Search for the cell housing the specified text and yield its [X, Y] center coordinate. 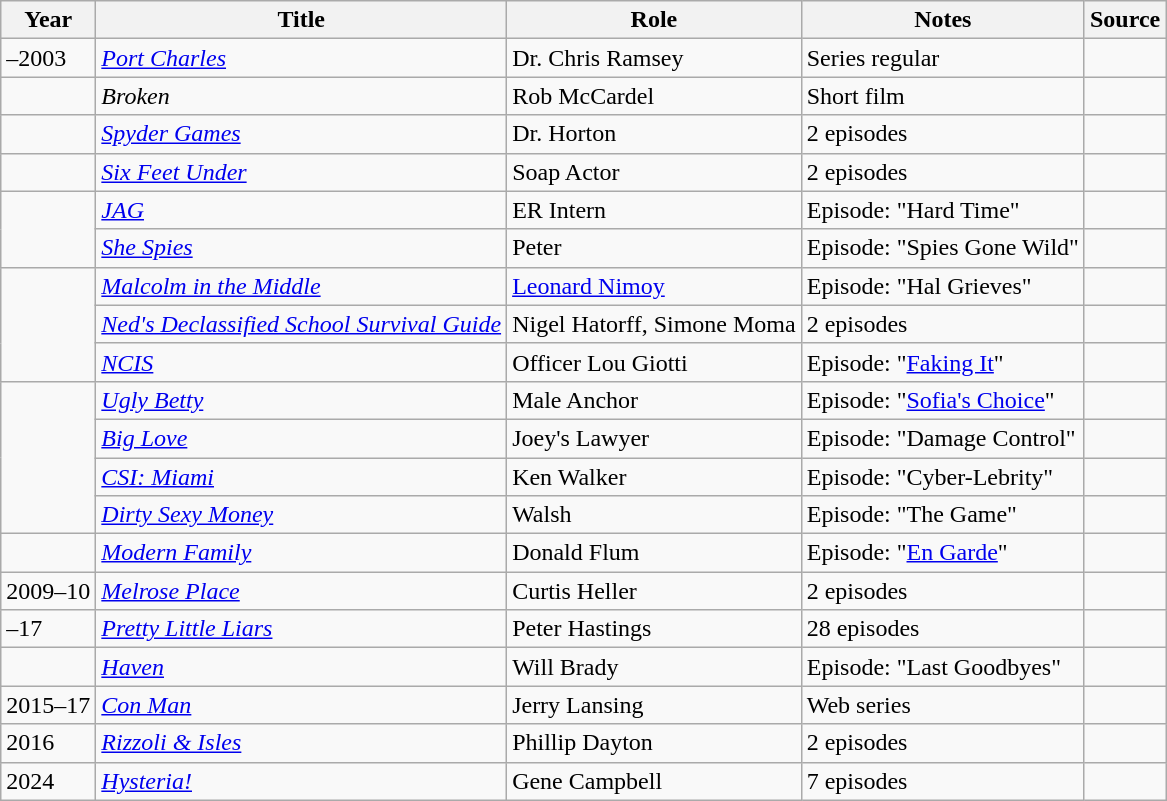
Ken Walker [654, 477]
Short film [942, 96]
Phillip Dayton [654, 743]
ER Intern [654, 210]
Episode: "Sofia's Choice" [942, 400]
Officer Lou Giotti [654, 362]
Episode: "En Garde" [942, 553]
Jerry Lansing [654, 705]
2016 [48, 743]
2024 [48, 781]
Episode: "Last Goodbyes" [942, 667]
Source [1124, 20]
NCIS [302, 362]
Peter [654, 248]
Hysteria! [302, 781]
Soap Actor [654, 172]
–2003 [48, 58]
2015–17 [48, 705]
CSI: Miami [302, 477]
7 episodes [942, 781]
Dr. Chris Ramsey [654, 58]
Spyder Games [302, 134]
Series regular [942, 58]
Role [654, 20]
Joey's Lawyer [654, 438]
Title [302, 20]
Malcolm in the Middle [302, 286]
Peter Hastings [654, 629]
2009–10 [48, 591]
Haven [302, 667]
Modern Family [302, 553]
Six Feet Under [302, 172]
Episode: "Hard Time" [942, 210]
Episode: "Faking It" [942, 362]
Donald Flum [654, 553]
Episode: "Damage Control" [942, 438]
Episode: "Cyber-Lebrity" [942, 477]
Ned's Declassified School Survival Guide [302, 324]
Port Charles [302, 58]
Con Man [302, 705]
She Spies [302, 248]
Nigel Hatorff, Simone Moma [654, 324]
Curtis Heller [654, 591]
Will Brady [654, 667]
28 episodes [942, 629]
Web series [942, 705]
Pretty Little Liars [302, 629]
Dr. Horton [654, 134]
Broken [302, 96]
Episode: "Hal Grieves" [942, 286]
Episode: "The Game" [942, 515]
Dirty Sexy Money [302, 515]
–17 [48, 629]
Big Love [302, 438]
Rob McCardel [654, 96]
Notes [942, 20]
JAG [302, 210]
Episode: "Spies Gone Wild" [942, 248]
Gene Campbell [654, 781]
Year [48, 20]
Ugly Betty [302, 400]
Rizzoli & Isles [302, 743]
Male Anchor [654, 400]
Leonard Nimoy [654, 286]
Walsh [654, 515]
Melrose Place [302, 591]
